Search for the cell housing the specified text and yield its [x, y] center coordinate. 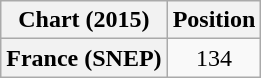
134 [214, 58]
Position [214, 20]
Chart (2015) [84, 20]
France (SNEP) [84, 58]
